Identify which cell holds the provided text, then report its [X, Y] central coordinate. 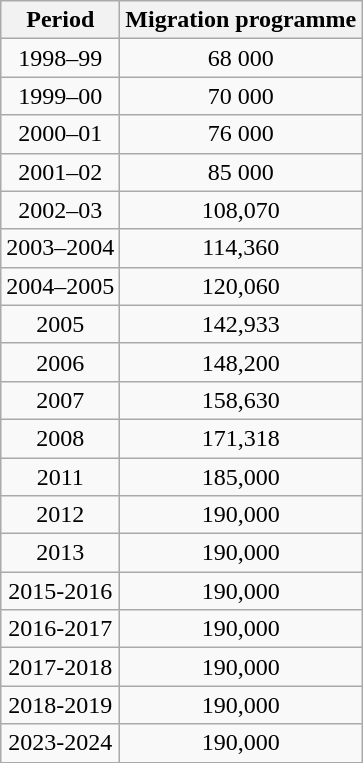
2011 [60, 477]
2013 [60, 553]
1999–00 [60, 96]
2002–03 [60, 210]
2003–2004 [60, 248]
114,360 [241, 248]
148,200 [241, 362]
171,318 [241, 438]
2018-2019 [60, 705]
142,933 [241, 324]
70 000 [241, 96]
2004–2005 [60, 286]
108,070 [241, 210]
158,630 [241, 400]
2000–01 [60, 134]
2012 [60, 515]
76 000 [241, 134]
120,060 [241, 286]
2006 [60, 362]
85 000 [241, 172]
2016-2017 [60, 629]
2023-2024 [60, 743]
2005 [60, 324]
68 000 [241, 58]
2015-2016 [60, 591]
Migration programme [241, 20]
2017-2018 [60, 667]
2001–02 [60, 172]
185,000 [241, 477]
1998–99 [60, 58]
Period [60, 20]
2007 [60, 400]
2008 [60, 438]
